From the cell containing the given text, extract its center point as (x, y) coordinate. 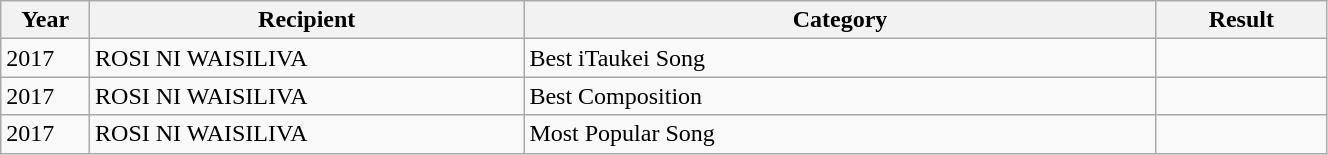
Best iTaukei Song (840, 58)
Best Composition (840, 96)
Result (1241, 20)
Most Popular Song (840, 134)
Recipient (307, 20)
Year (46, 20)
Category (840, 20)
